For the text-containing cell, return its midpoint in (X, Y) coordinate format. 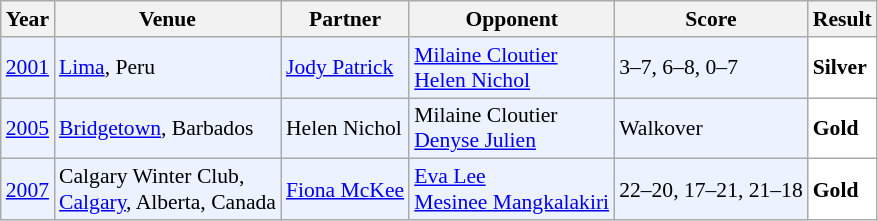
Lima, Peru (168, 68)
Venue (168, 19)
Result (842, 19)
2005 (28, 128)
Walkover (711, 128)
22–20, 17–21, 21–18 (711, 190)
Year (28, 19)
Milaine Cloutier Helen Nichol (512, 68)
Helen Nichol (345, 128)
Partner (345, 19)
2001 (28, 68)
Calgary Winter Club, Calgary, Alberta, Canada (168, 190)
Score (711, 19)
Silver (842, 68)
Milaine Cloutier Denyse Julien (512, 128)
Jody Patrick (345, 68)
3–7, 6–8, 0–7 (711, 68)
Bridgetown, Barbados (168, 128)
Fiona McKee (345, 190)
Eva Lee Mesinee Mangkalakiri (512, 190)
Opponent (512, 19)
2007 (28, 190)
